Search for the cell housing the specified text and yield its [X, Y] center coordinate. 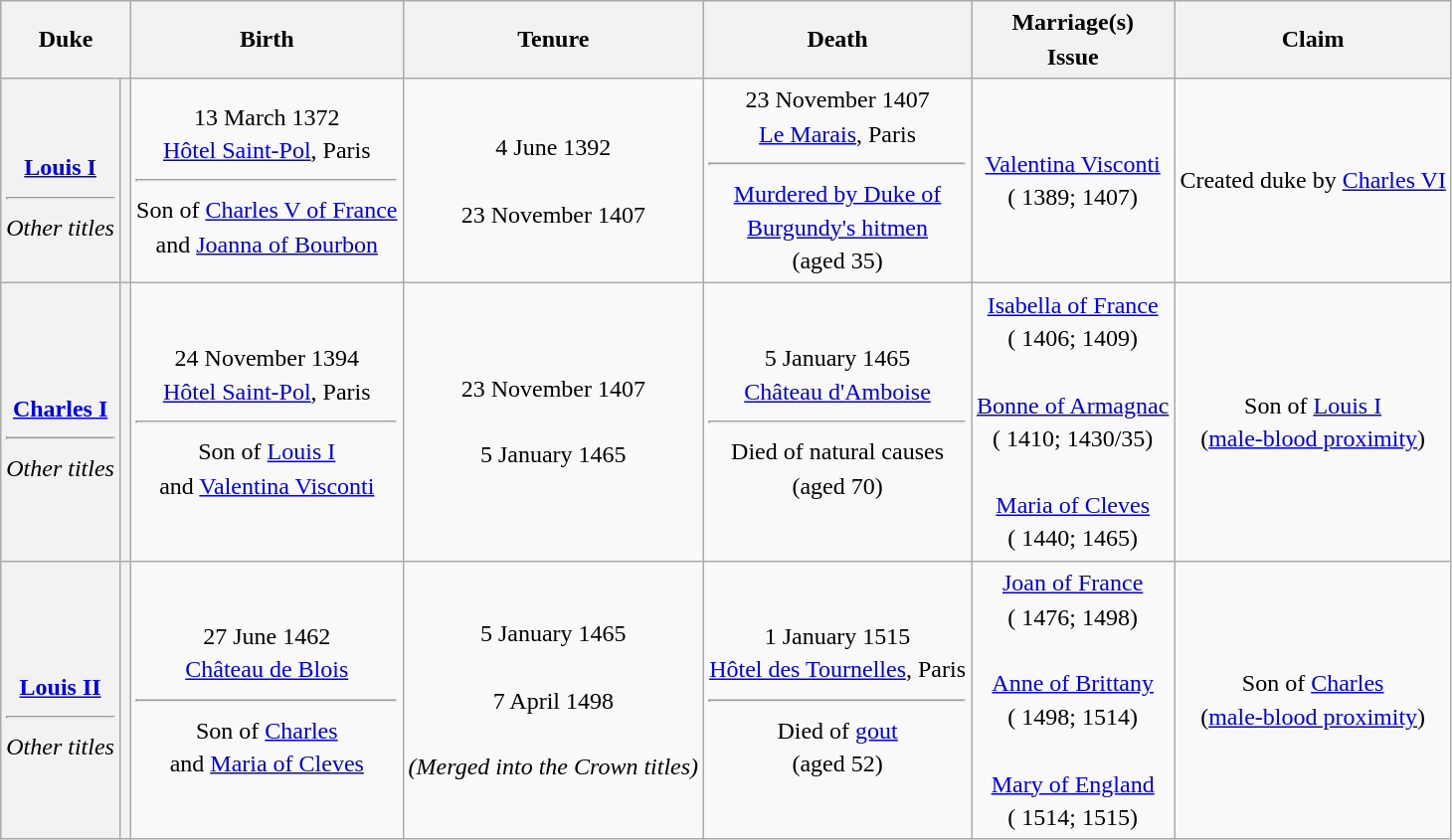
5 January 1465Château d'AmboiseDied of natural causes(aged 70) [837, 422]
Birth [267, 40]
Louis IIOther titles [61, 701]
Joan of France( 1476; 1498) Anne of Brittany( 1498; 1514) Mary of England( 1514; 1515) [1072, 701]
23 November 14075 January 1465 [553, 422]
Louis IOther titles [61, 181]
Marriage(s)Issue [1072, 40]
5 January 14657 April 1498(Merged into the Crown titles) [553, 701]
27 June 1462Château de BloisSon of Charlesand Maria of Cleves [267, 701]
Tenure [553, 40]
Duke [66, 40]
1 January 1515Hôtel des Tournelles, ParisDied of gout(aged 52) [837, 701]
13 March 1372Hôtel Saint-Pol, ParisSon of Charles V of Franceand Joanna of Bourbon [267, 181]
Charles IOther titles [61, 422]
23 November 1407Le Marais, ParisMurdered by Duke ofBurgundy's hitmen(aged 35) [837, 181]
Valentina Visconti( 1389; 1407) [1072, 181]
Created duke by Charles VI [1313, 181]
Isabella of France( 1406; 1409) Bonne of Armagnac( 1410; 1430/35) Maria of Cleves( 1440; 1465) [1072, 422]
Son of Charles(male-blood proximity) [1313, 701]
Son of Louis I(male-blood proximity) [1313, 422]
4 June 139223 November 1407 [553, 181]
Claim [1313, 40]
24 November 1394Hôtel Saint-Pol, ParisSon of Louis Iand Valentina Visconti [267, 422]
Death [837, 40]
